Locate the cell with the specified text and output its (x, y) center coordinate. 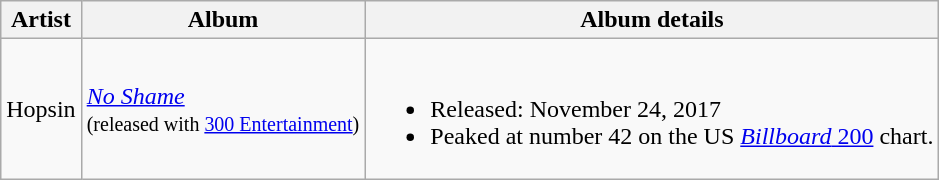
Album (223, 20)
Album details (652, 20)
Hopsin (41, 109)
Artist (41, 20)
Released: November 24, 2017Peaked at number 42 on the US Billboard 200 chart. (652, 109)
No Shame(released with 300 Entertainment) (223, 109)
